Detect which cell encompasses the target text, then output its (x, y) center coordinate. 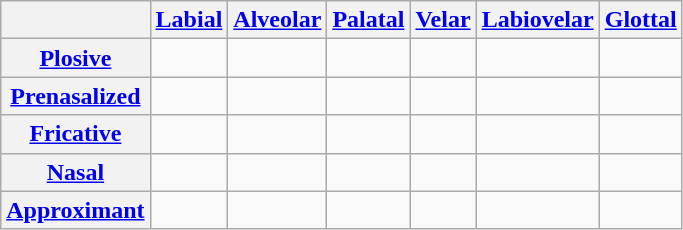
Palatal (368, 20)
Plosive (76, 58)
Labiovelar (538, 20)
Glottal (640, 20)
Prenasalized (76, 96)
Fricative (76, 134)
Alveolar (278, 20)
Nasal (76, 172)
Approximant (76, 210)
Labial (189, 20)
Velar (443, 20)
